Identify which cell holds the provided text, then report its (X, Y) central coordinate. 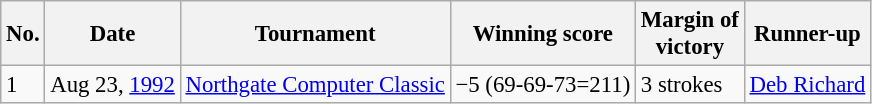
Northgate Computer Classic (315, 85)
Runner-up (807, 34)
−5 (69-69-73=211) (542, 85)
Date (112, 34)
Tournament (315, 34)
Winning score (542, 34)
Margin ofvictory (690, 34)
1 (23, 85)
Deb Richard (807, 85)
Aug 23, 1992 (112, 85)
3 strokes (690, 85)
No. (23, 34)
